Extract the [x, y] coordinate from the center of the cell holding the provided text.  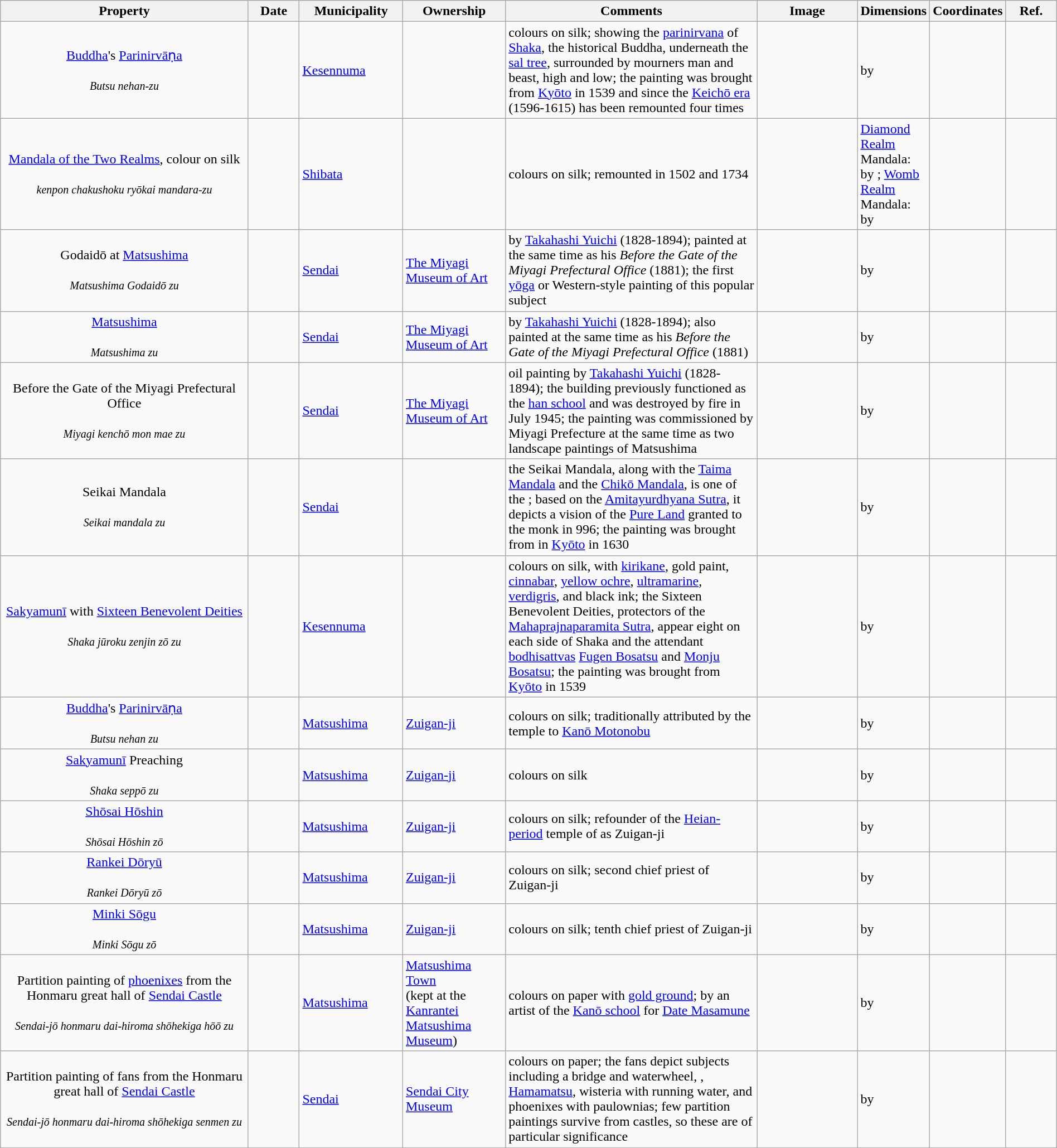
Sakyamunī PreachingShaka seppō zu [124, 775]
Ownership [454, 11]
Property [124, 11]
Rankei DōryūRankei Dōryū zō [124, 878]
Diamond Realm Mandala: by ; Womb Realm Mandala: by [894, 174]
Shōsai HōshinShōsai Hōshin zō [124, 826]
colours on silk; second chief priest of Zuigan-ji [631, 878]
colours on silk; tenth chief priest of Zuigan-ji [631, 929]
Buddha's ParinirvāṇaButsu nehan-zu [124, 70]
Partition painting of phoenixes from the Honmaru great hall of Sendai CastleSendai-jō honmaru dai-hiroma shōhekiga hōō zu [124, 1002]
Dimensions [894, 11]
colours on silk; traditionally attributed by the temple to Kanō Motonobu [631, 723]
Ref. [1031, 11]
Buddha's ParinirvāṇaButsu nehan zu [124, 723]
Shibata [351, 174]
colours on silk [631, 775]
Seikai MandalaSeikai mandala zu [124, 507]
Sakyamunī with Sixteen Benevolent DeitiesShaka jūroku zenjin zō zu [124, 626]
Before the Gate of the Miyagi Prefectural OfficeMiyagi kenchō mon mae zu [124, 410]
Minki SōguMinki Sōgu zō [124, 929]
Sendai City Museum [454, 1099]
Date [274, 11]
Comments [631, 11]
Mandala of the Two Realms, colour on silkkenpon chakushoku ryōkai mandara-zu [124, 174]
colours on silk; remounted in 1502 and 1734 [631, 174]
by Takahashi Yuichi (1828-1894); also painted at the same time as his Before the Gate of the Miyagi Prefectural Office (1881) [631, 337]
colours on silk; refounder of the Heian-period temple of as Zuigan-ji [631, 826]
Image [807, 11]
colours on paper with gold ground; by an artist of the Kanō school for Date Masamune [631, 1002]
Municipality [351, 11]
Coordinates [968, 11]
Godaidō at MatsushimaMatsushima Godaidō zu [124, 270]
Matsushima Town(kept at the Kanrantei Matsushima Museum) [454, 1002]
MatsushimaMatsushima zu [124, 337]
Partition painting of fans from the Honmaru great hall of Sendai CastleSendai-jō honmaru dai-hiroma shōhekiga senmen zu [124, 1099]
